Locate the cell with the specified text and output its [X, Y] center coordinate. 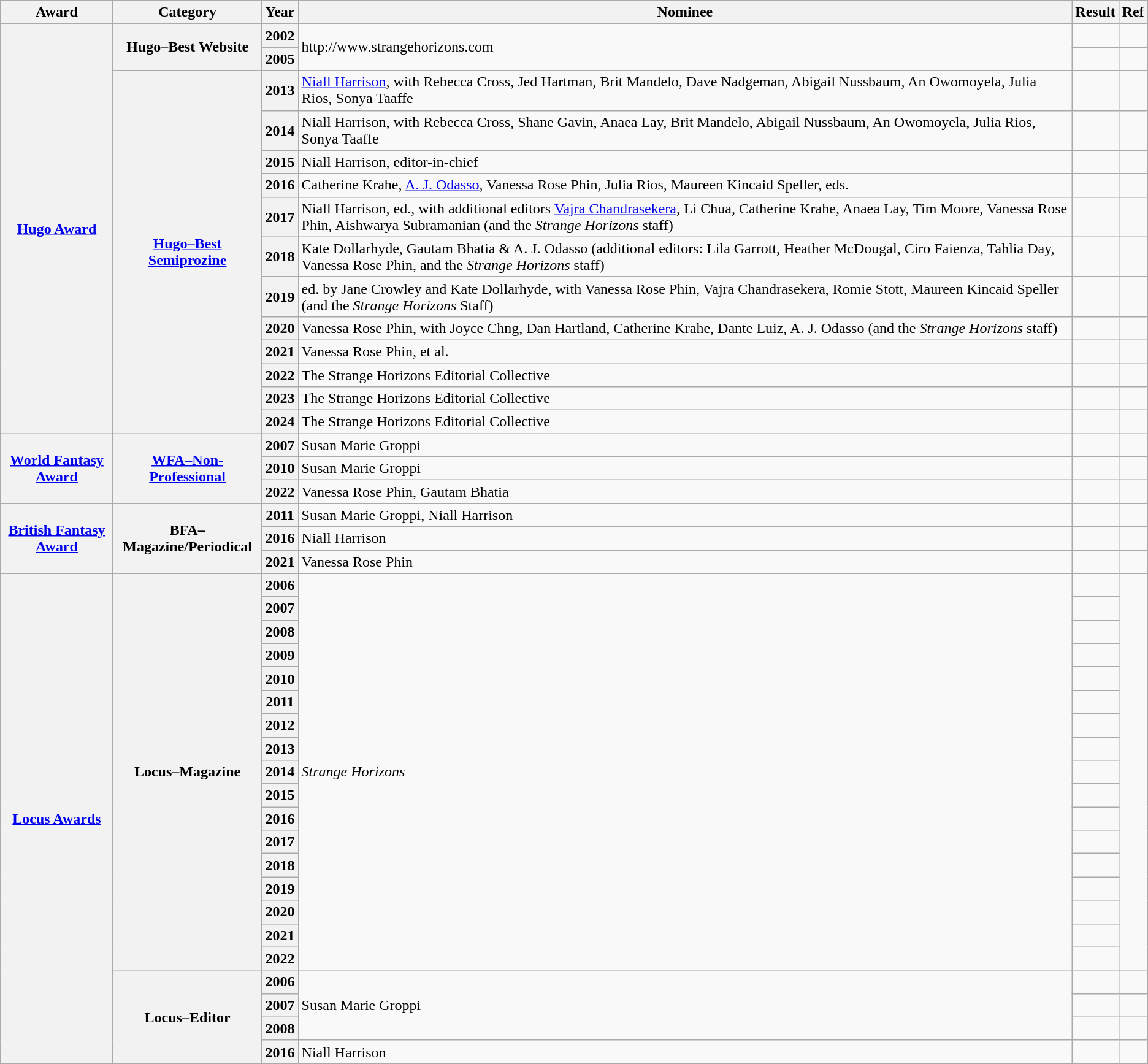
World Fantasy Award [56, 469]
Strange Horizons [685, 771]
Vanessa Rose Phin, et al. [685, 351]
Niall Harrison, with Rebecca Cross, Shane Gavin, Anaea Lay, Brit Mandelo, Abigail Nussbaum, An Owomoyela, Julia Rios, Sonya Taaffe [685, 130]
Result [1095, 12]
http://www.strangehorizons.com [685, 47]
Niall Harrison, with Rebecca Cross, Jed Hartman, Brit Mandelo, Dave Nadgeman, Abigail Nussbaum, An Owomoyela, Julia Rios, Sonya Taaffe [685, 91]
Locus–Magazine [188, 771]
Ref [1133, 12]
Hugo–Best Semiprozine [188, 252]
Hugo Award [56, 229]
Year [280, 12]
Vanessa Rose Phin, Gautam Bhatia [685, 492]
2002 [280, 36]
2023 [280, 399]
BFA–Magazine/Periodical [188, 538]
Nominee [685, 12]
Vanessa Rose Phin, with Joyce Chng, Dan Hartland, Catherine Krahe, Dante Luiz, A. J. Odasso (and the Strange Horizons staff) [685, 328]
Category [188, 12]
Niall Harrison, editor-in-chief [685, 162]
Locus–Editor [188, 1017]
WFA–Non-Professional [188, 469]
2009 [280, 655]
Susan Marie Groppi, Niall Harrison [685, 515]
2005 [280, 59]
Catherine Krahe, A. J. Odasso, Vanessa Rose Phin, Julia Rios, Maureen Kincaid Speller, eds. [685, 185]
Hugo–Best Website [188, 47]
2012 [280, 725]
Award [56, 12]
Locus Awards [56, 818]
Vanessa Rose Phin [685, 562]
2024 [280, 422]
British Fantasy Award [56, 538]
